Find where the given text appears and provide that cell's center as [x, y] coordinate. 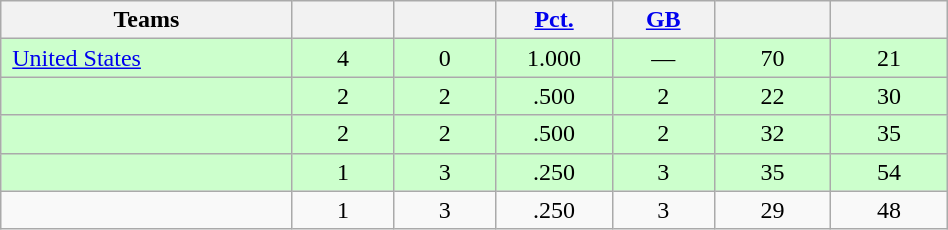
29 [772, 210]
48 [890, 210]
Pct. [554, 20]
4 [343, 58]
United States [146, 58]
GB [663, 20]
21 [890, 58]
54 [890, 172]
70 [772, 58]
0 [445, 58]
— [663, 58]
32 [772, 134]
22 [772, 96]
30 [890, 96]
Teams [146, 20]
1.000 [554, 58]
